For the text-containing cell, return its midpoint in (x, y) coordinate format. 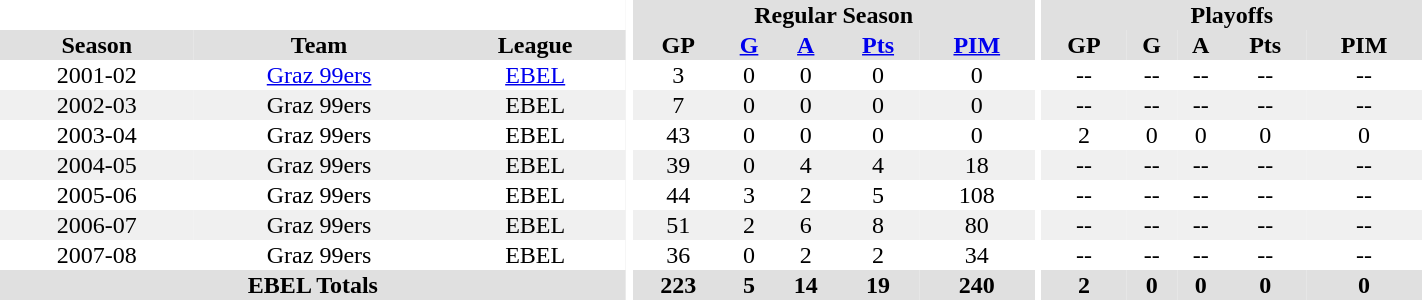
Season (97, 45)
Playoffs (1232, 15)
39 (678, 165)
80 (977, 225)
51 (678, 225)
240 (977, 285)
Regular Season (834, 15)
League (536, 45)
19 (878, 285)
44 (678, 195)
2007-08 (97, 255)
108 (977, 195)
2005-06 (97, 195)
8 (878, 225)
2004-05 (97, 165)
34 (977, 255)
2003-04 (97, 135)
36 (678, 255)
7 (678, 105)
6 (806, 225)
EBEL Totals (313, 285)
223 (678, 285)
2006-07 (97, 225)
14 (806, 285)
2002-03 (97, 105)
Team (320, 45)
43 (678, 135)
2001-02 (97, 75)
18 (977, 165)
